Return [x, y] of the center of cell containing provided text 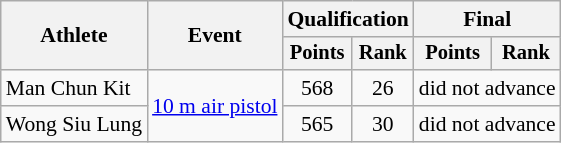
30 [383, 124]
10 m air pistol [214, 106]
26 [383, 88]
565 [318, 124]
Athlete [74, 36]
Final [488, 19]
Man Chun Kit [74, 88]
Wong Siu Lung [74, 124]
Event [214, 36]
568 [318, 88]
Qualification [348, 19]
